Find where the given text appears and provide that cell's center as [x, y] coordinate. 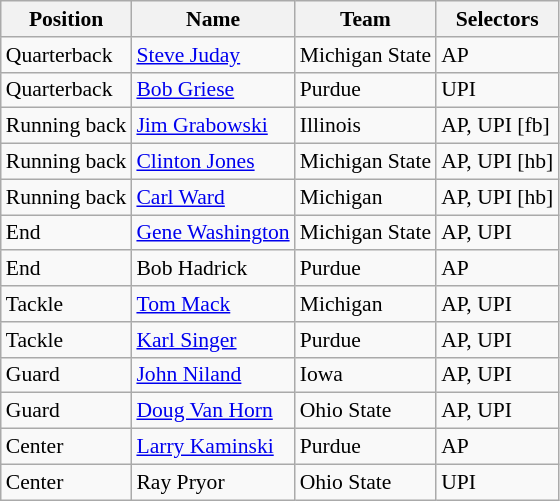
Gene Washington [212, 233]
Team [366, 19]
Jim Grabowski [212, 126]
Karl Singer [212, 340]
Selectors [497, 19]
Name [212, 19]
Iowa [366, 375]
Clinton Jones [212, 162]
Bob Griese [212, 90]
John Niland [212, 375]
Illinois [366, 126]
Doug Van Horn [212, 411]
Position [66, 19]
Carl Ward [212, 197]
Ray Pryor [212, 482]
Tom Mack [212, 304]
Steve Juday [212, 55]
Larry Kaminski [212, 447]
AP, UPI [fb] [497, 126]
Bob Hadrick [212, 269]
